For the text-containing cell, return its midpoint in (X, Y) coordinate format. 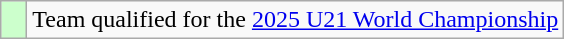
Team qualified for the 2025 U21 World Championship (296, 20)
